Extract the [x, y] coordinate from the center of the cell holding the provided text.  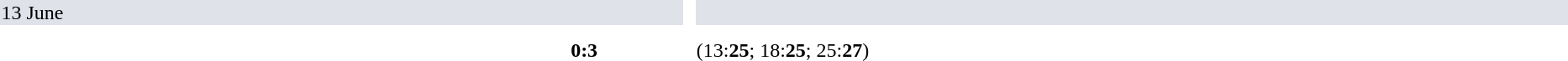
13 June [341, 13]
